From the cell containing the given text, extract its center point as (X, Y) coordinate. 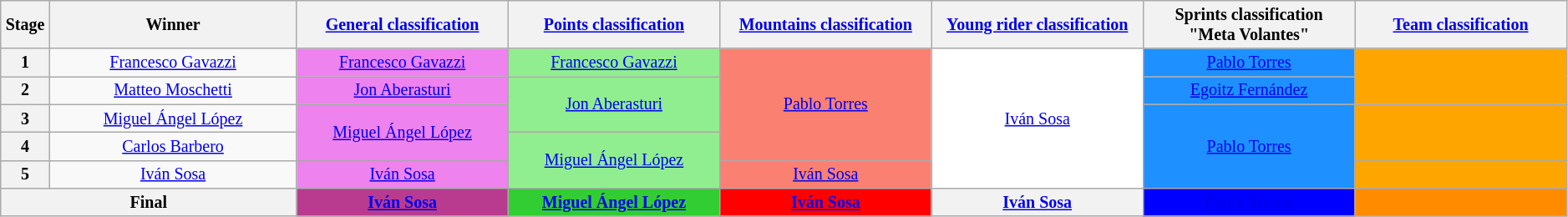
Winner (173, 25)
Egoitz Fernández (1248, 90)
Team classification (1460, 25)
Young rider classification (1038, 25)
Mountains classification (825, 25)
3 (25, 119)
Matteo Moschetti (173, 90)
Final (149, 202)
General classification (403, 25)
Sprints classification"Meta Volantes" (1248, 25)
Points classification (613, 25)
Carlos Barbero (173, 147)
Stage (25, 25)
1 (25, 63)
5 (25, 174)
2 (25, 90)
4 (25, 147)
